Scan for the cell matching the given text and deliver its (X, Y) coordinate at center. 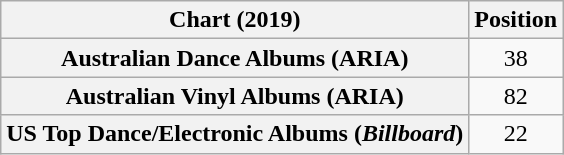
38 (516, 58)
Position (516, 20)
Australian Vinyl Albums (ARIA) (235, 96)
Chart (2019) (235, 20)
US Top Dance/Electronic Albums (Billboard) (235, 134)
22 (516, 134)
82 (516, 96)
Australian Dance Albums (ARIA) (235, 58)
